Locate the cell with the specified text and output its [X, Y] center coordinate. 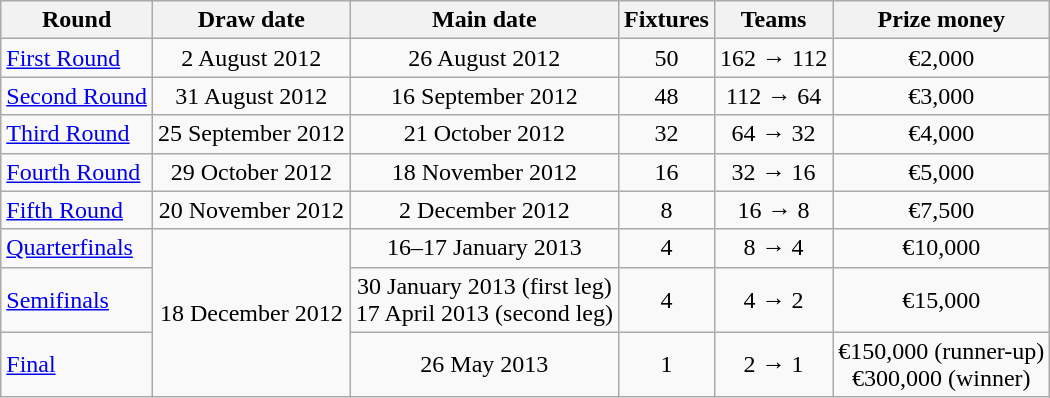
8 [667, 210]
Semifinals [77, 300]
Draw date [251, 20]
25 September 2012 [251, 134]
€10,000 [942, 248]
First Round [77, 58]
8 → 4 [773, 248]
16–17 January 2013 [484, 248]
€150,000 (runner-up)€300,000 (winner) [942, 364]
2 December 2012 [484, 210]
21 October 2012 [484, 134]
€4,000 [942, 134]
30 January 2013 (first leg)17 April 2013 (second leg) [484, 300]
Round [77, 20]
Final [77, 364]
162 → 112 [773, 58]
18 December 2012 [251, 313]
Fourth Round [77, 172]
16 [667, 172]
32 → 16 [773, 172]
32 [667, 134]
26 May 2013 [484, 364]
2 August 2012 [251, 58]
2 → 1 [773, 364]
16 September 2012 [484, 96]
€5,000 [942, 172]
1 [667, 364]
16 → 8 [773, 210]
Main date [484, 20]
26 August 2012 [484, 58]
18 November 2012 [484, 172]
48 [667, 96]
€3,000 [942, 96]
4 → 2 [773, 300]
29 October 2012 [251, 172]
Quarterfinals [77, 248]
Fixtures [667, 20]
20 November 2012 [251, 210]
€15,000 [942, 300]
50 [667, 58]
Fifth Round [77, 210]
Teams [773, 20]
Second Round [77, 96]
Third Round [77, 134]
31 August 2012 [251, 96]
64 → 32 [773, 134]
€2,000 [942, 58]
112 → 64 [773, 96]
€7,500 [942, 210]
Prize money [942, 20]
